From the cell containing the given text, extract its center point as [x, y] coordinate. 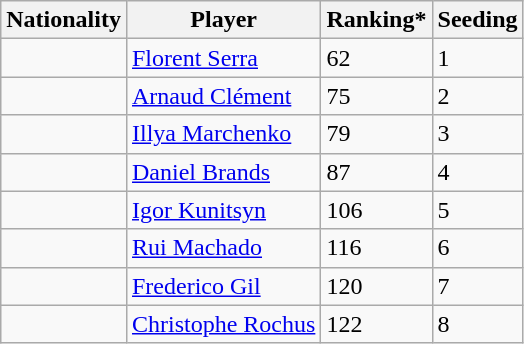
79 [376, 134]
62 [376, 58]
106 [376, 210]
Nationality [64, 20]
Igor Kunitsyn [223, 210]
75 [376, 96]
Player [223, 20]
Daniel Brands [223, 172]
5 [478, 210]
Florent Serra [223, 58]
Frederico Gil [223, 286]
Christophe Rochus [223, 324]
4 [478, 172]
1 [478, 58]
87 [376, 172]
6 [478, 248]
8 [478, 324]
116 [376, 248]
Seeding [478, 20]
122 [376, 324]
Rui Machado [223, 248]
2 [478, 96]
7 [478, 286]
3 [478, 134]
120 [376, 286]
Illya Marchenko [223, 134]
Arnaud Clément [223, 96]
Ranking* [376, 20]
